Return the (x, y) coordinate for the center point of the cell that contains the specified text.  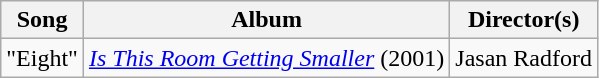
"Eight" (42, 58)
Is This Room Getting Smaller (2001) (266, 58)
Album (266, 20)
Director(s) (524, 20)
Song (42, 20)
Jasan Radford (524, 58)
